Capture the cell that displays the provided text and extract its (X, Y) central coordinate. 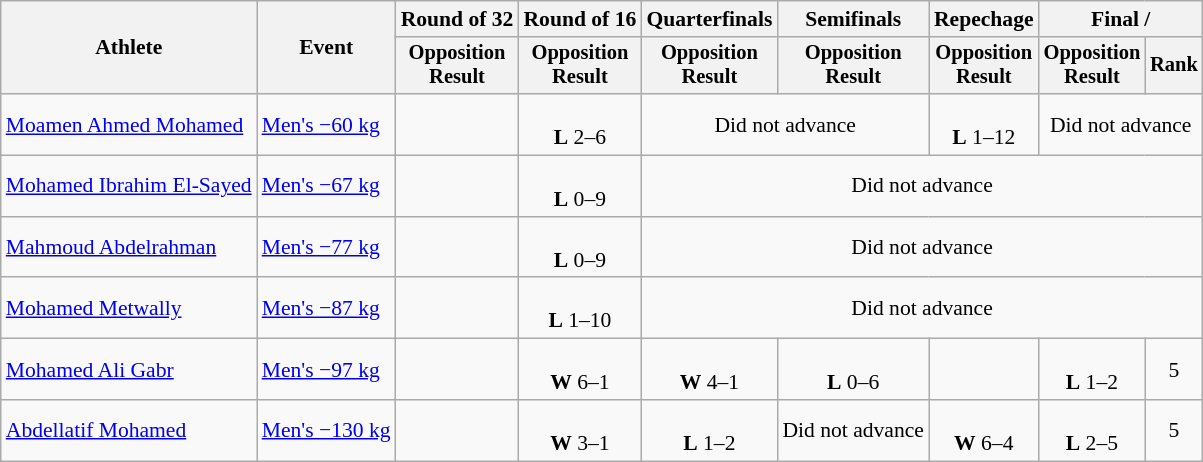
Men's −67 kg (326, 186)
Final / (1121, 19)
Moamen Ahmed Mohamed (129, 124)
Men's −87 kg (326, 308)
Men's −77 kg (326, 248)
L 1–10 (580, 308)
Rank (1174, 66)
L 2–5 (1092, 430)
Mohamed Ibrahim El-Sayed (129, 186)
Quarterfinals (709, 19)
W 6–4 (984, 430)
Men's −130 kg (326, 430)
W 4–1 (709, 370)
Round of 32 (458, 19)
Abdellatif Mohamed (129, 430)
Mahmoud Abdelrahman (129, 248)
Repechage (984, 19)
L 1–12 (984, 124)
Round of 16 (580, 19)
Semifinals (853, 19)
W 6–1 (580, 370)
W 3–1 (580, 430)
Event (326, 48)
Mohamed Metwally (129, 308)
L 0–6 (853, 370)
Men's −97 kg (326, 370)
Mohamed Ali Gabr (129, 370)
Athlete (129, 48)
Men's −60 kg (326, 124)
L 2–6 (580, 124)
